For the text-containing cell, return its midpoint in (X, Y) coordinate format. 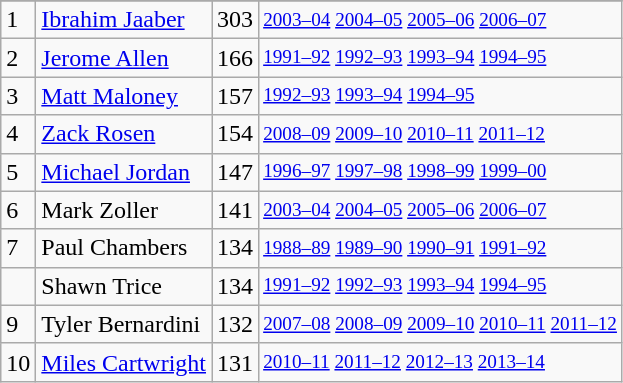
Matt Maloney (124, 96)
Paul Chambers (124, 248)
303 (236, 20)
Jerome Allen (124, 58)
141 (236, 210)
1996–97 1997–98 1998–99 1999–00 (440, 172)
Shawn Trice (124, 286)
3 (18, 96)
157 (236, 96)
166 (236, 58)
131 (236, 362)
Ibrahim Jaaber (124, 20)
2007–08 2008–09 2009–10 2010–11 2011–12 (440, 324)
6 (18, 210)
Miles Cartwright (124, 362)
9 (18, 324)
147 (236, 172)
132 (236, 324)
Tyler Bernardini (124, 324)
1992–93 1993–94 1994–95 (440, 96)
2010–11 2011–12 2012–13 2013–14 (440, 362)
5 (18, 172)
1 (18, 20)
1988–89 1989–90 1990–91 1991–92 (440, 248)
10 (18, 362)
Mark Zoller (124, 210)
Michael Jordan (124, 172)
2 (18, 58)
Zack Rosen (124, 134)
7 (18, 248)
154 (236, 134)
4 (18, 134)
2008–09 2009–10 2010–11 2011–12 (440, 134)
